From the cell containing the given text, extract its center point as (X, Y) coordinate. 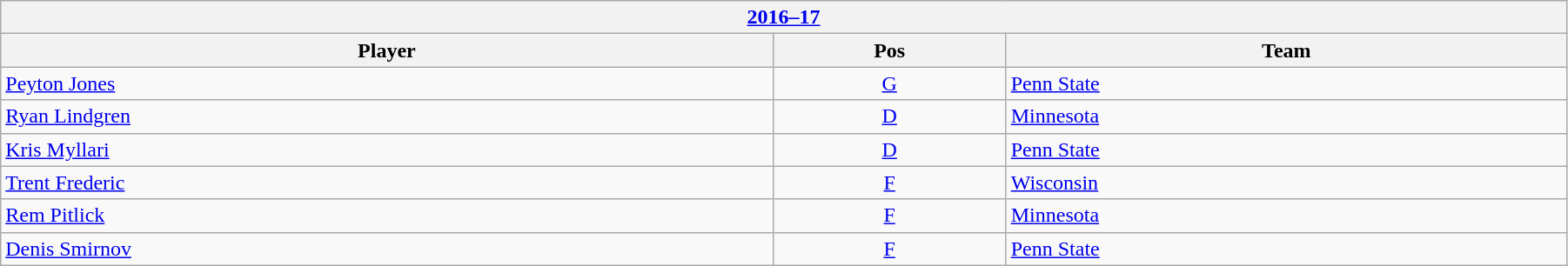
Peyton Jones (386, 83)
Denis Smirnov (386, 249)
Player (386, 50)
Pos (889, 50)
G (889, 83)
Team (1286, 50)
Kris Myllari (386, 150)
2016–17 (784, 17)
Wisconsin (1286, 183)
Trent Frederic (386, 183)
Ryan Lindgren (386, 116)
Rem Pitlick (386, 216)
